Return (x, y) of the center of cell containing provided text 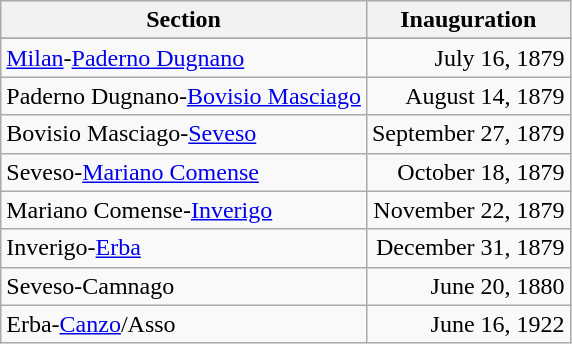
Erba-Canzo/Asso (184, 324)
Inverigo-Erba (184, 248)
June 16, 1922 (468, 324)
Section (184, 20)
November 22, 1879 (468, 210)
June 20, 1880 (468, 286)
July 16, 1879 (468, 58)
Mariano Comense-Inverigo (184, 210)
October 18, 1879 (468, 172)
August 14, 1879 (468, 96)
Inauguration (468, 20)
December 31, 1879 (468, 248)
Bovisio Masciago-Seveso (184, 134)
Milan-Paderno Dugnano (184, 58)
Seveso-Mariano Comense (184, 172)
Paderno Dugnano-Bovisio Masciago (184, 96)
September 27, 1879 (468, 134)
Seveso-Camnago (184, 286)
